For the text-containing cell, return its midpoint in [x, y] coordinate format. 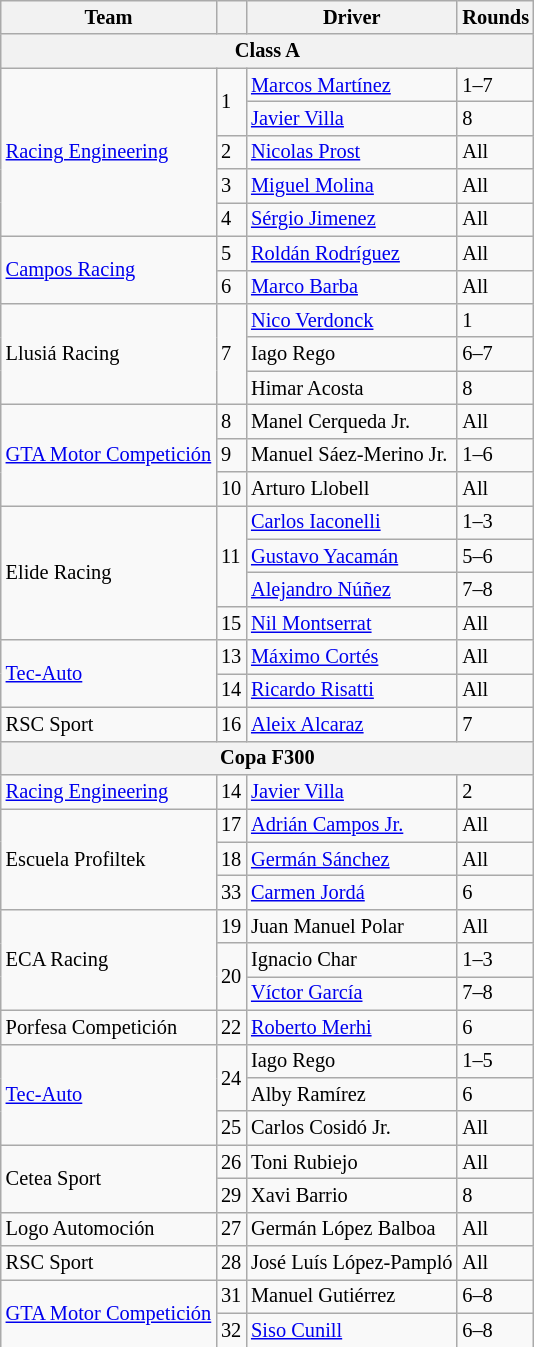
4 [231, 219]
Roldán Rodríguez [352, 253]
Sérgio Jimenez [352, 219]
Porfesa Competición [108, 1027]
13 [231, 657]
Class A [268, 51]
18 [231, 859]
Toni Rubiejo [352, 1162]
Carlos Iaconelli [352, 522]
Manuel Gutiérrez [352, 1296]
Logo Automoción [108, 1229]
Nicolas Prost [352, 152]
1–5 [496, 1061]
ECA Racing [108, 960]
28 [231, 1263]
1–7 [496, 85]
Elide Racing [108, 572]
Alby Ramírez [352, 1094]
Copa F300 [268, 758]
11 [231, 556]
33 [231, 892]
6–7 [496, 354]
Carmen Jordá [352, 892]
Nil Montserrat [352, 623]
5–6 [496, 556]
Germán López Balboa [352, 1229]
Miguel Molina [352, 186]
Aleix Alcaraz [352, 724]
Driver [352, 17]
10 [231, 489]
32 [231, 1330]
Ricardo Risatti [352, 690]
24 [231, 1078]
Roberto Merhi [352, 1027]
Gustavo Yacamán [352, 556]
26 [231, 1162]
Campos Racing [108, 270]
Escuela Profiltek [108, 858]
Team [108, 17]
Marco Barba [352, 287]
Cetea Sport [108, 1178]
Manuel Sáez-Merino Jr. [352, 455]
29 [231, 1195]
Máximo Cortés [352, 657]
Víctor García [352, 993]
Alejandro Núñez [352, 589]
Adrián Campos Jr. [352, 825]
20 [231, 976]
1–6 [496, 455]
22 [231, 1027]
Carlos Cosidó Jr. [352, 1128]
José Luís López-Pampló [352, 1263]
Ignacio Char [352, 960]
Llusiá Racing [108, 354]
Juan Manuel Polar [352, 926]
Arturo Llobell [352, 489]
Germán Sánchez [352, 859]
3 [231, 186]
16 [231, 724]
15 [231, 623]
27 [231, 1229]
17 [231, 825]
Marcos Martínez [352, 85]
31 [231, 1296]
Nico Verdonck [352, 320]
Siso Cunill [352, 1330]
9 [231, 455]
Xavi Barrio [352, 1195]
25 [231, 1128]
Manel Cerqueda Jr. [352, 421]
Rounds [496, 17]
5 [231, 253]
Himar Acosta [352, 388]
19 [231, 926]
